Return the [X, Y] coordinate for the center point of the cell that contains the specified text.  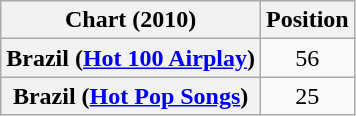
Brazil (Hot Pop Songs) [131, 96]
56 [307, 58]
Brazil (Hot 100 Airplay) [131, 58]
25 [307, 96]
Chart (2010) [131, 20]
Position [307, 20]
